Find where the given text appears and provide that cell's center as (x, y) coordinate. 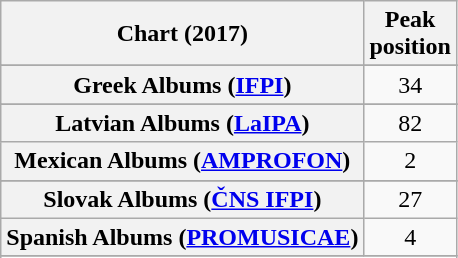
27 (410, 199)
34 (410, 85)
Mexican Albums (AMPROFON) (182, 161)
Peak position (410, 34)
Slovak Albums (ČNS IFPI) (182, 199)
Greek Albums (IFPI) (182, 85)
Spanish Albums (PROMUSICAE) (182, 237)
82 (410, 123)
Latvian Albums (LaIPA) (182, 123)
Chart (2017) (182, 34)
4 (410, 237)
2 (410, 161)
